Pinpoint the cell where the given text exists, returning its (x, y) midpoint coordinate. 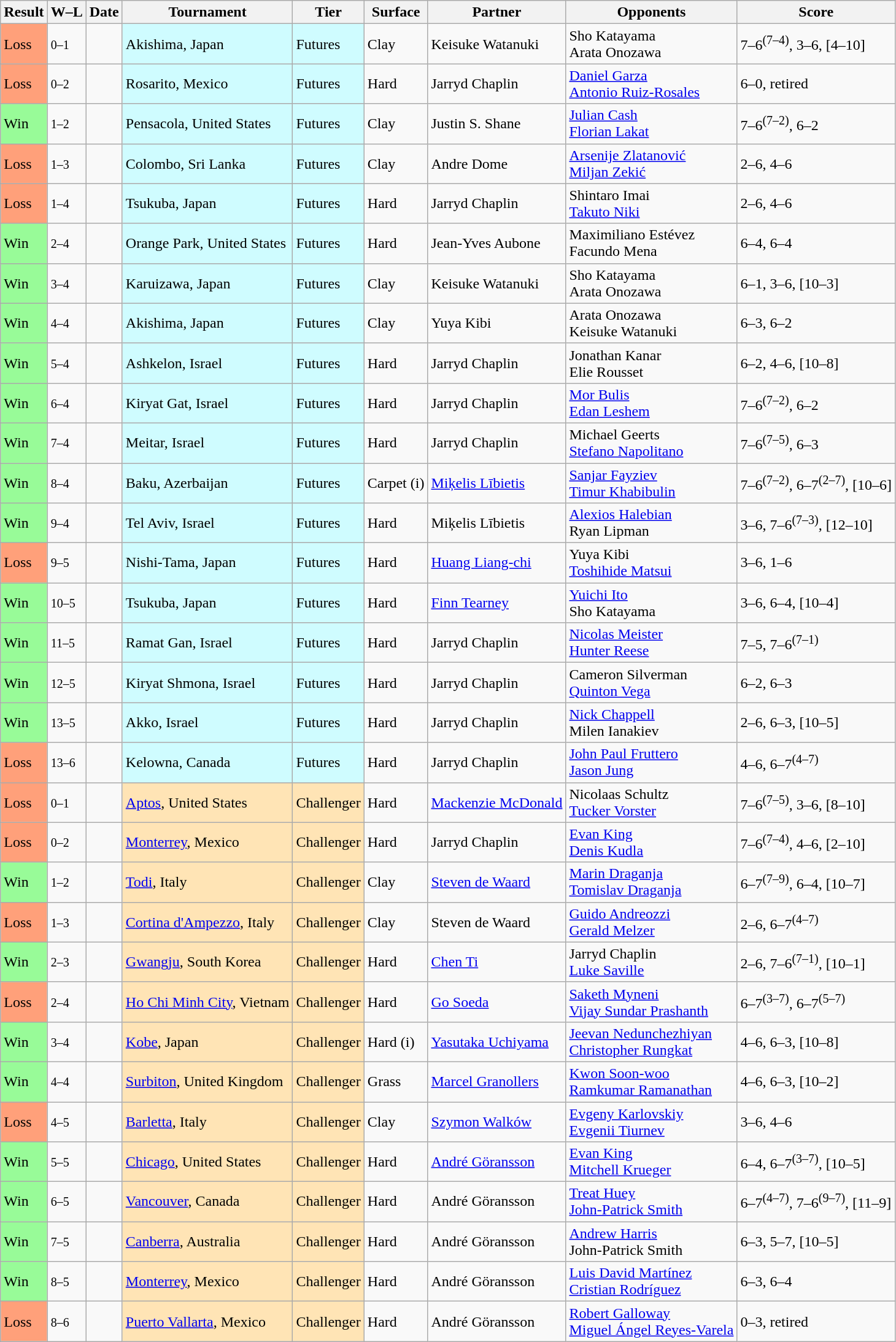
Canberra, Australia (207, 1242)
Evan King Denis Kudla (652, 842)
13–5 (66, 723)
Shintaro Imai Takuto Niki (652, 204)
Marcel Granollers (497, 1081)
Result (24, 12)
6–7(7–9), 6–4, [10–7] (816, 882)
3–6, 7–6(7–3), [12–10] (816, 523)
Barletta, Italy (207, 1122)
Ashkelon, Israel (207, 363)
Alexios Halebian Ryan Lipman (652, 523)
Jeevan Nedunchezhiyan Christopher Rungkat (652, 1042)
Evgeny Karlovskiy Evgenii Tiurnev (652, 1122)
6–2, 6–3 (816, 682)
7–5 (66, 1242)
Kiryat Gat, Israel (207, 403)
2–6, 7–6(7–1), [10–1] (816, 962)
Andre Dome (497, 163)
Rosarito, Mexico (207, 83)
Baku, Azerbaijan (207, 482)
5–5 (66, 1162)
Jonathan Kanar Elie Rousset (652, 363)
Carpet (i) (396, 482)
7–5, 7–6(7–1) (816, 643)
2–3 (66, 962)
7–6(7–5), 3–6, [8–10] (816, 803)
Kwon Soon-woo Ramkumar Ramanathan (652, 1081)
Chen Ti (497, 962)
6–4 (66, 403)
Arsenije Zlatanović Miljan Zekić (652, 163)
Tournament (207, 12)
6–7(3–7), 6–7(5–7) (816, 1001)
6–0, retired (816, 83)
Evan King Mitchell Krueger (652, 1162)
Gwangju, South Korea (207, 962)
Grass (396, 1081)
Nicolaas Schultz Tucker Vorster (652, 803)
Sanjar Fayziev Timur Khabibulin (652, 482)
6–5 (66, 1201)
7–6(7–4), 4–6, [2–10] (816, 842)
John Paul Fruttero Jason Jung (652, 762)
Akko, Israel (207, 723)
2–6, 6–3, [10–5] (816, 723)
Michael Geerts Stefano Napolitano (652, 443)
10–5 (66, 603)
Daniel Garza Antonio Ruiz-Rosales (652, 83)
W–L (66, 12)
Kiryat Shmona, Israel (207, 682)
Huang Liang-chi (497, 563)
Yuya Kibi (497, 323)
Yuya Kibi Toshihide Matsui (652, 563)
3–6, 1–6 (816, 563)
Jarryd Chaplin Luke Saville (652, 962)
9–5 (66, 563)
Robert Galloway Miguel Ángel Reyes-Varela (652, 1322)
Chicago, United States (207, 1162)
Andrew Harris John-Patrick Smith (652, 1242)
Ho Chi Minh City, Vietnam (207, 1001)
Arata Onozawa Keisuke Watanuki (652, 323)
Vancouver, Canada (207, 1201)
Go Soeda (497, 1001)
Colombo, Sri Lanka (207, 163)
Nicolas Meister Hunter Reese (652, 643)
Date (104, 12)
4–6, 6–3, [10–2] (816, 1081)
Cameron Silverman Quinton Vega (652, 682)
6–3, 5–7, [10–5] (816, 1242)
Surbiton, United Kingdom (207, 1081)
6–3, 6–4 (816, 1281)
Ramat Gan, Israel (207, 643)
6–3, 6–2 (816, 323)
Treat Huey John-Patrick Smith (652, 1201)
4–6, 6–3, [10–8] (816, 1042)
1–4 (66, 204)
Hard (i) (396, 1042)
2–6, 6–7(4–7) (816, 922)
Kelowna, Canada (207, 762)
13–6 (66, 762)
Maximiliano Estévez Facundo Mena (652, 243)
Kobe, Japan (207, 1042)
Szymon Walków (497, 1122)
Surface (396, 12)
5–4 (66, 363)
3–6, 6–4, [10–4] (816, 603)
Tier (328, 12)
Nishi-Tama, Japan (207, 563)
6–2, 4–6, [10–8] (816, 363)
8–6 (66, 1322)
Puerto Vallarta, Mexico (207, 1322)
6–1, 3–6, [10–3] (816, 283)
Tel Aviv, Israel (207, 523)
Luis David Martínez Cristian Rodríguez (652, 1281)
Julian Cash Florian Lakat (652, 124)
8–4 (66, 482)
Jean-Yves Aubone (497, 243)
Yuichi Ito Sho Katayama (652, 603)
4–6, 6–7(4–7) (816, 762)
Cortina d'Ampezzo, Italy (207, 922)
7–4 (66, 443)
6–4, 6–7(3–7), [10–5] (816, 1162)
6–7(4–7), 7–6(9–7), [11–9] (816, 1201)
Opponents (652, 12)
Saketh Myneni Vijay Sundar Prashanth (652, 1001)
7–6(7–4), 3–6, [4–10] (816, 44)
Orange Park, United States (207, 243)
Mor Bulis Edan Leshem (652, 403)
Pensacola, United States (207, 124)
Mackenzie McDonald (497, 803)
Karuizawa, Japan (207, 283)
Aptos, United States (207, 803)
Finn Tearney (497, 603)
7–6(7–5), 6–3 (816, 443)
8–5 (66, 1281)
3–6, 4–6 (816, 1122)
4–5 (66, 1122)
9–4 (66, 523)
Guido Andreozzi Gerald Melzer (652, 922)
0–3, retired (816, 1322)
6–4, 6–4 (816, 243)
7–6(7–2), 6–7(2–7), [10–6] (816, 482)
Justin S. Shane (497, 124)
Nick Chappell Milen Ianakiev (652, 723)
Partner (497, 12)
Yasutaka Uchiyama (497, 1042)
Meitar, Israel (207, 443)
11–5 (66, 643)
Score (816, 12)
12–5 (66, 682)
Marin Draganja Tomislav Draganja (652, 882)
Todi, Italy (207, 882)
